Output the [X, Y] coordinate of the center of the cell containing the given text.  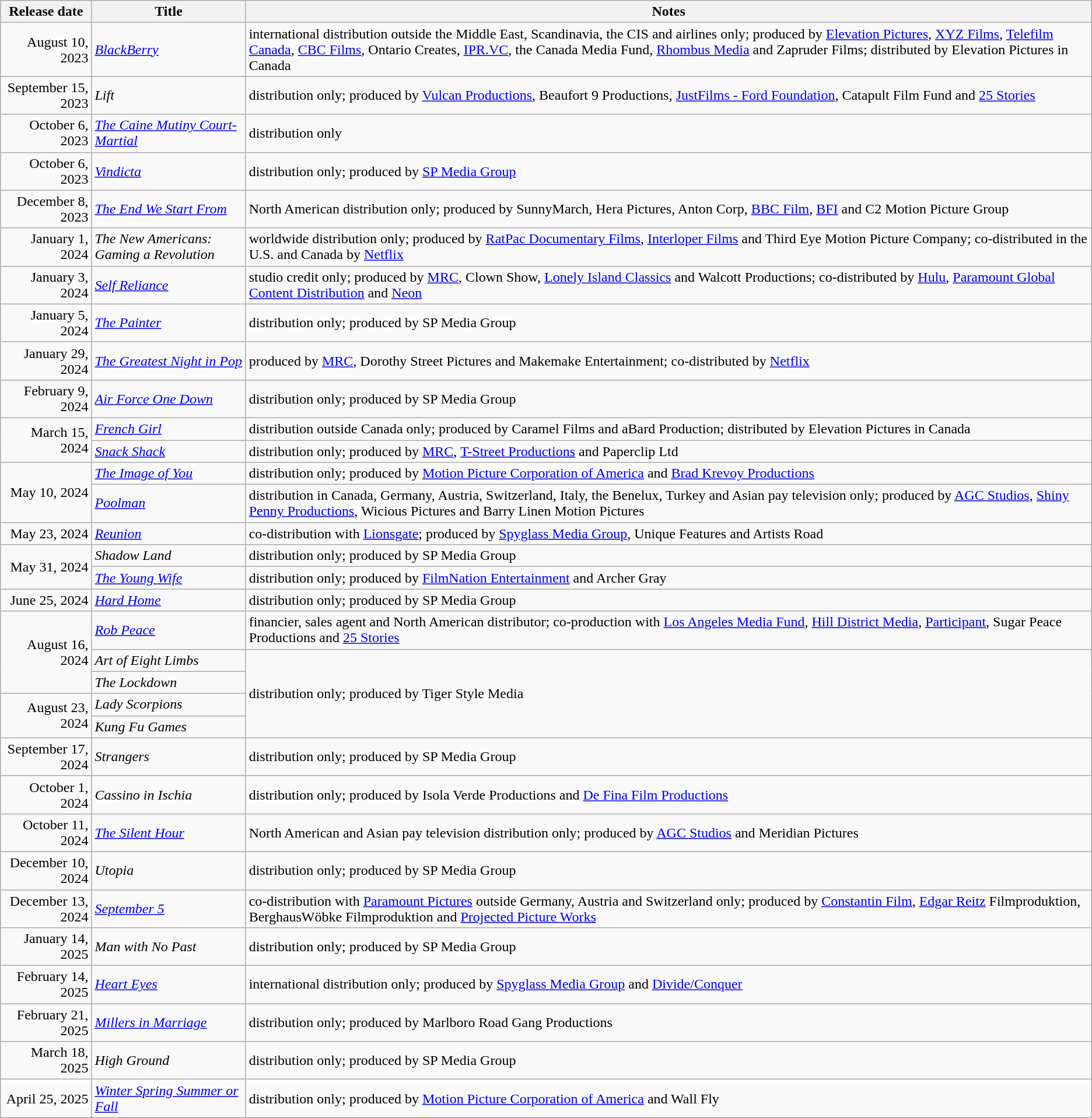
December 13, 2024 [46, 909]
co-distribution with Lionsgate; produced by Spyglass Media Group, Unique Features and Artists Road [668, 534]
The Caine Mutiny Court-Martial [169, 133]
Utopia [169, 870]
February 9, 2024 [46, 399]
October 11, 2024 [46, 833]
Vindicta [169, 171]
Self Reliance [169, 285]
September 17, 2024 [46, 757]
French Girl [169, 429]
March 18, 2025 [46, 1060]
North American and Asian pay television distribution only; produced by AGC Studios and Meridian Pictures [668, 833]
distribution only; produced by Motion Picture Corporation of America and Wall Fly [668, 1099]
North American distribution only; produced by SunnyMarch, Hera Pictures, Anton Corp, BBC Film, BFI and C2 Motion Picture Group [668, 209]
June 25, 2024 [46, 600]
Release date [46, 12]
Lady Scorpions [169, 705]
Winter Spring Summer or Fall [169, 1099]
Art of Eight Limbs [169, 660]
international distribution only; produced by Spyglass Media Group and Divide/Conquer [668, 984]
Notes [668, 12]
Lift [169, 96]
August 23, 2024 [46, 716]
Man with No Past [169, 947]
January 29, 2024 [46, 360]
May 31, 2024 [46, 567]
January 3, 2024 [46, 285]
January 5, 2024 [46, 323]
February 21, 2025 [46, 1023]
distribution only; produced by Marlboro Road Gang Productions [668, 1023]
Heart Eyes [169, 984]
October 1, 2024 [46, 794]
The Image of You [169, 474]
Kung Fu Games [169, 727]
High Ground [169, 1060]
distribution only; produced by Motion Picture Corporation of America and Brad Krevoy Productions [668, 474]
September 15, 2023 [46, 96]
Air Force One Down [169, 399]
distribution outside Canada only; produced by Caramel Films and aBard Production; distributed by Elevation Pictures in Canada [668, 429]
April 25, 2025 [46, 1099]
Hard Home [169, 600]
The Young Wife [169, 578]
distribution only; produced by Vulcan Productions, Beaufort 9 Productions, JustFilms - Ford Foundation, Catapult Film Fund and 25 Stories [668, 96]
distribution only; produced by MRC, T-Street Productions and Paperclip Ltd [668, 451]
distribution only [668, 133]
The New Americans: Gaming a Revolution [169, 247]
distribution only; produced by Tiger Style Media [668, 693]
The Silent Hour [169, 833]
January 14, 2025 [46, 947]
Strangers [169, 757]
The End We Start From [169, 209]
The Painter [169, 323]
BlackBerry [169, 50]
Cassino in Ischia [169, 794]
December 8, 2023 [46, 209]
May 23, 2024 [46, 534]
Rob Peace [169, 630]
August 16, 2024 [46, 652]
The Greatest Night in Pop [169, 360]
distribution only; produced by FilmNation Entertainment and Archer Gray [668, 578]
August 10, 2023 [46, 50]
The Lockdown [169, 682]
Millers in Marriage [169, 1023]
produced by MRC, Dorothy Street Pictures and Makemake Entertainment; co-distributed by Netflix [668, 360]
February 14, 2025 [46, 984]
Shadow Land [169, 556]
distribution only; produced by Isola Verde Productions and De Fina Film Productions [668, 794]
January 1, 2024 [46, 247]
Title [169, 12]
Snack Shack [169, 451]
Poolman [169, 504]
December 10, 2024 [46, 870]
September 5 [169, 909]
March 15, 2024 [46, 440]
May 10, 2024 [46, 492]
Reunion [169, 534]
